Locate the cell with the specified text and output its (X, Y) center coordinate. 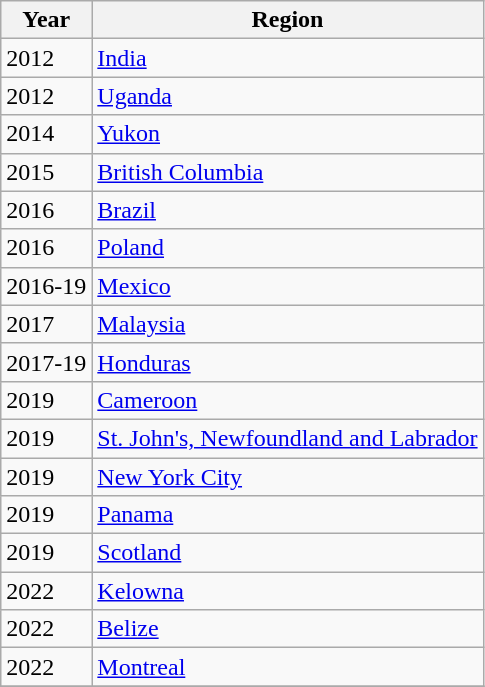
2017 (46, 324)
Scotland (288, 553)
2017-19 (46, 362)
Uganda (288, 96)
British Columbia (288, 172)
Panama (288, 515)
India (288, 58)
Honduras (288, 362)
2016-19 (46, 286)
Poland (288, 248)
Year (46, 20)
Region (288, 20)
Cameroon (288, 400)
Montreal (288, 667)
Kelowna (288, 591)
2014 (46, 134)
Malaysia (288, 324)
St. John's, Newfoundland and Labrador (288, 438)
Belize (288, 629)
Brazil (288, 210)
2015 (46, 172)
New York City (288, 477)
Yukon (288, 134)
Mexico (288, 286)
